Return the [X, Y] coordinate for the center point of the cell that contains the specified text.  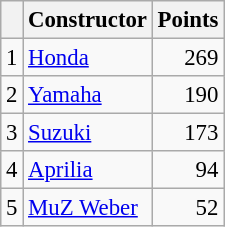
1 [12, 58]
5 [12, 208]
Aprilia [88, 170]
269 [188, 58]
Suzuki [88, 133]
Points [188, 20]
Honda [88, 58]
2 [12, 95]
94 [188, 170]
190 [188, 95]
4 [12, 170]
Yamaha [88, 95]
173 [188, 133]
3 [12, 133]
Constructor [88, 20]
52 [188, 208]
MuZ Weber [88, 208]
